Locate the cell with the specified text and output its (x, y) center coordinate. 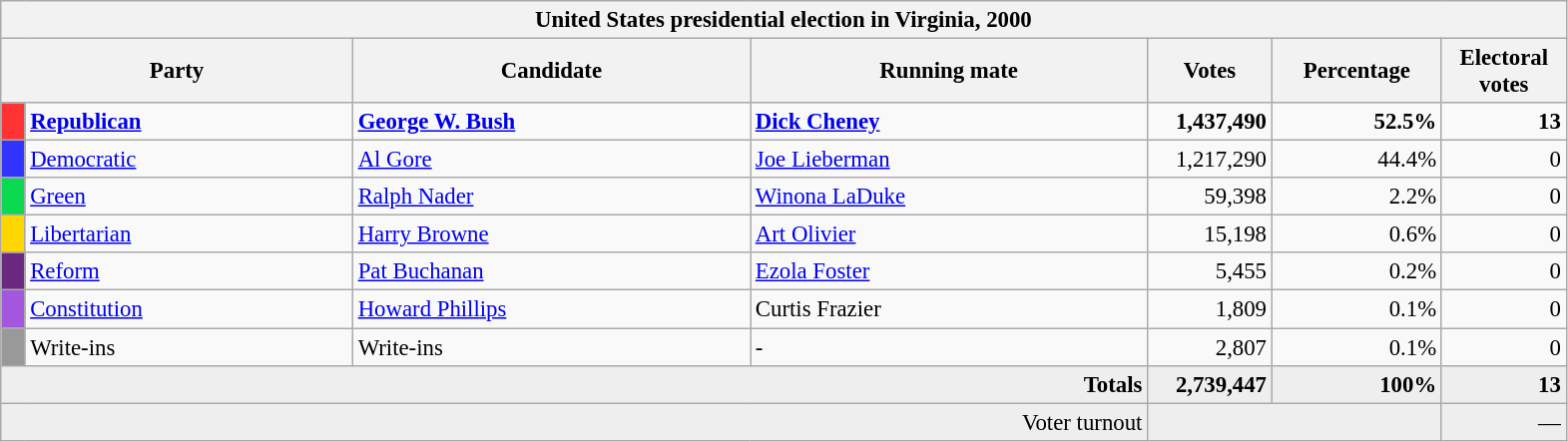
0.6% (1356, 234)
Electoral votes (1503, 72)
George W. Bush (551, 122)
Joe Lieberman (949, 160)
Howard Phillips (551, 309)
Totals (575, 384)
Green (189, 197)
Voter turnout (575, 422)
Ezola Foster (949, 272)
Democratic (189, 160)
Dick Cheney (949, 122)
United States presidential election in Virginia, 2000 (784, 20)
Reform (189, 272)
Votes (1210, 72)
1,437,490 (1210, 122)
59,398 (1210, 197)
Libertarian (189, 234)
1,217,290 (1210, 160)
44.4% (1356, 160)
Ralph Nader (551, 197)
15,198 (1210, 234)
100% (1356, 384)
Candidate (551, 72)
Harry Browne (551, 234)
Winona LaDuke (949, 197)
0.2% (1356, 272)
Republican (189, 122)
Art Olivier (949, 234)
2.2% (1356, 197)
Al Gore (551, 160)
Constitution (189, 309)
2,807 (1210, 347)
Percentage (1356, 72)
- (949, 347)
1,809 (1210, 309)
Running mate (949, 72)
Curtis Frazier (949, 309)
52.5% (1356, 122)
5,455 (1210, 272)
2,739,447 (1210, 384)
— (1503, 422)
Pat Buchanan (551, 272)
Party (178, 72)
